Scan for the cell matching the given text and deliver its [x, y] coordinate at center. 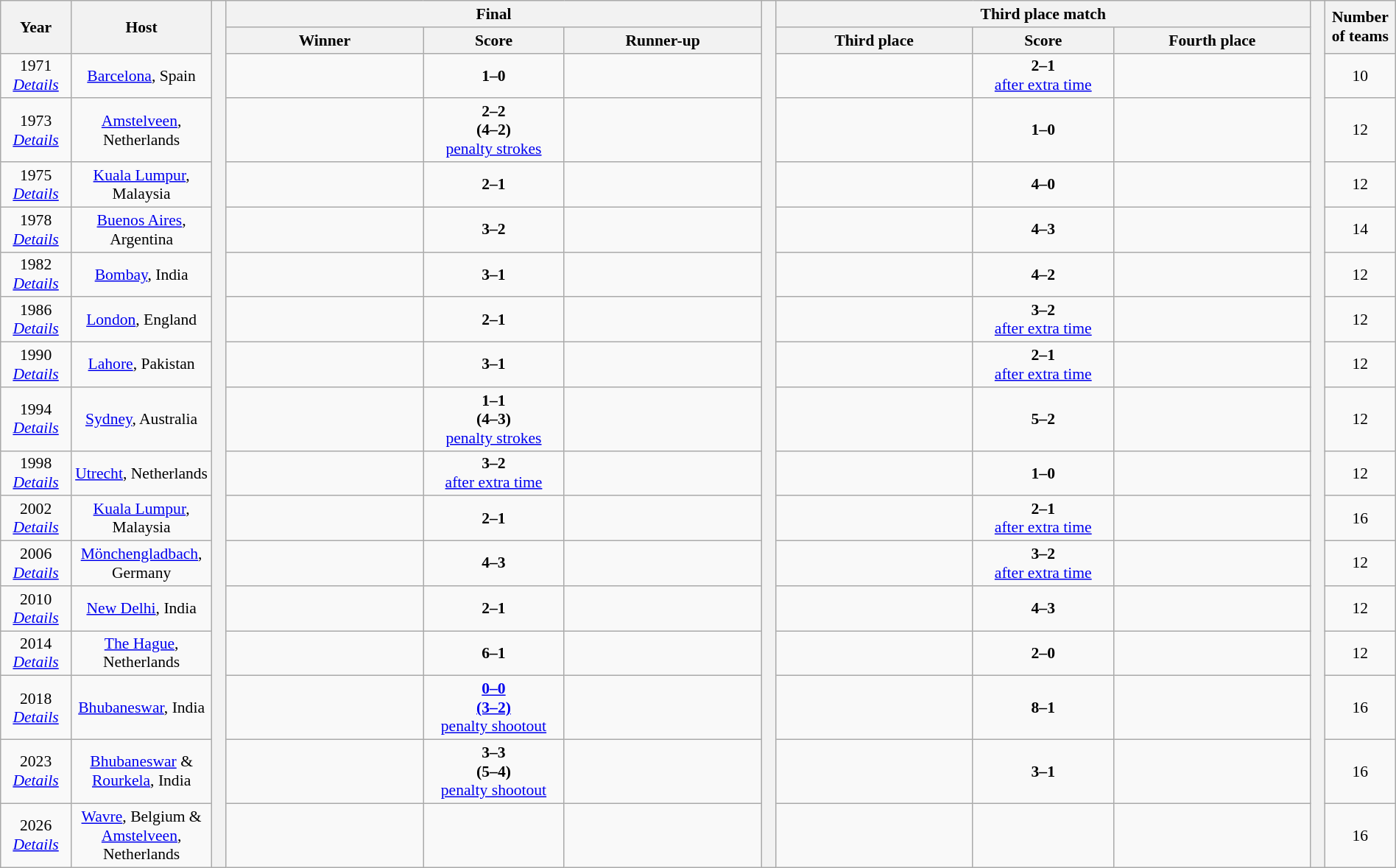
2023Details [36, 772]
Bhubaneswar & Rourkela, India [141, 772]
Runner-up [663, 40]
New Delhi, India [141, 608]
1978 Details [36, 230]
Utrecht, Netherlands [141, 473]
Year [36, 27]
Fourth place [1212, 40]
London, England [141, 320]
Bombay, India [141, 274]
2–0 [1043, 654]
2002 Details [36, 518]
1998 Details [36, 473]
Mönchengladbach, Germany [141, 564]
Number of teams [1360, 27]
10 [1360, 75]
5–2 [1043, 420]
Host [141, 27]
0–0(3–2) penalty shootout [493, 708]
Final [493, 14]
3–3(5–4) penalty shootout [493, 772]
Amstelveen, Netherlands [141, 131]
1986 Details [36, 320]
Wavre, Belgium & Amstelveen, Netherlands [141, 835]
The Hague, Netherlands [141, 654]
1–1 (4–3) penalty strokes [493, 420]
4–0 [1043, 184]
1971 Details [36, 75]
Lahore, Pakistan [141, 365]
Sydney, Australia [141, 420]
1975 Details [36, 184]
1973 Details [36, 131]
2014 Details [36, 654]
2010 Details [36, 608]
2026Details [36, 835]
Winner [325, 40]
8–1 [1043, 708]
1990 Details [36, 365]
4–2 [1043, 274]
Buenos Aires, Argentina [141, 230]
2006 Details [36, 564]
1994 Details [36, 420]
2018 Details [36, 708]
3–2 [493, 230]
2–2 (4–2) penalty strokes [493, 131]
6–1 [493, 654]
14 [1360, 230]
Barcelona, Spain [141, 75]
Third place match [1043, 14]
Third place [874, 40]
Bhubaneswar, India [141, 708]
1982 Details [36, 274]
